Pinpoint the cell where the given text exists, returning its [X, Y] midpoint coordinate. 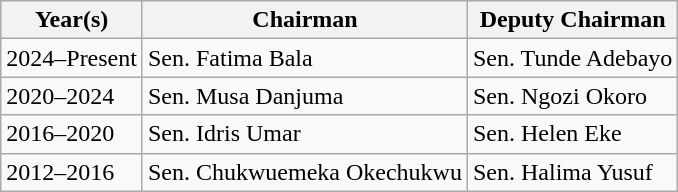
2020–2024 [72, 96]
Sen. Idris Umar [304, 134]
Sen. Ngozi Okoro [572, 96]
Sen. Tunde Adebayo [572, 58]
2012–2016 [72, 172]
Sen. Fatima Bala [304, 58]
Sen. Musa Danjuma [304, 96]
Sen. Helen Eke [572, 134]
Sen. Halima Yusuf [572, 172]
Chairman [304, 20]
Sen. Chukwuemeka Okechukwu [304, 172]
2016–2020 [72, 134]
2024–Present [72, 58]
Year(s) [72, 20]
Deputy Chairman [572, 20]
